Output the (X, Y) coordinate of the center of the cell containing the given text.  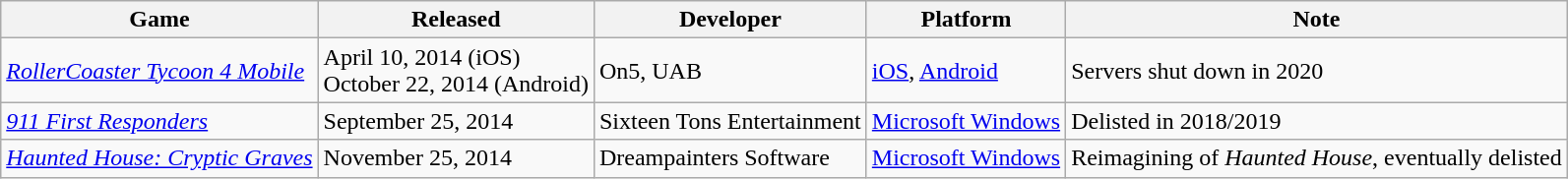
On5, UAB (730, 71)
Sixteen Tons Entertainment (730, 121)
Dreampainters Software (730, 158)
iOS, Android (966, 71)
Platform (966, 20)
Note (1317, 20)
Reimagining of Haunted House, eventually delisted (1317, 158)
September 25, 2014 (456, 121)
Developer (730, 20)
April 10, 2014 (iOS)October 22, 2014 (Android) (456, 71)
Servers shut down in 2020 (1317, 71)
911 First Responders (159, 121)
Delisted in 2018/2019 (1317, 121)
Haunted House: Cryptic Graves (159, 158)
Released (456, 20)
Game (159, 20)
RollerCoaster Tycoon 4 Mobile (159, 71)
November 25, 2014 (456, 158)
